Provide the (x, y) coordinate of the cell's center where the given text is located.  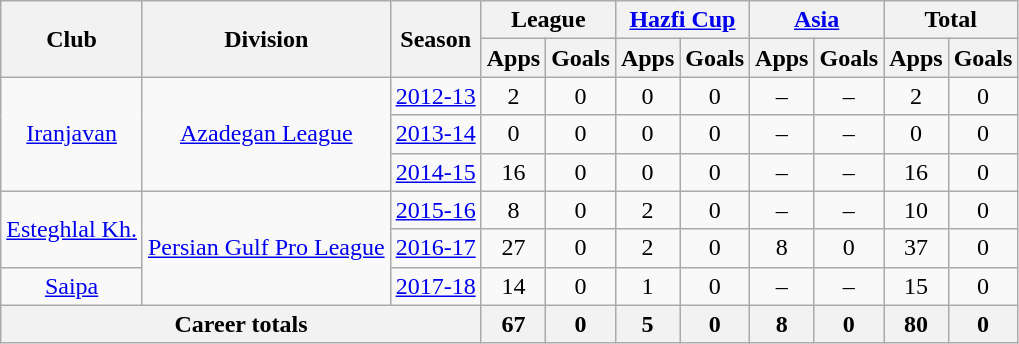
Division (266, 39)
67 (513, 324)
27 (513, 248)
Total (951, 20)
2017-18 (436, 286)
15 (916, 286)
80 (916, 324)
Career totals (241, 324)
2012-13 (436, 96)
1 (647, 286)
5 (647, 324)
2013-14 (436, 134)
2015-16 (436, 210)
Saipa (72, 286)
Season (436, 39)
14 (513, 286)
10 (916, 210)
37 (916, 248)
Esteghlal Kh. (72, 229)
2014-15 (436, 172)
Persian Gulf Pro League (266, 248)
Asia (817, 20)
Hazfi Cup (682, 20)
2016-17 (436, 248)
League (548, 20)
Club (72, 39)
Iranjavan (72, 134)
Azadegan League (266, 134)
